Pinpoint the cell where the given text exists, returning its [x, y] midpoint coordinate. 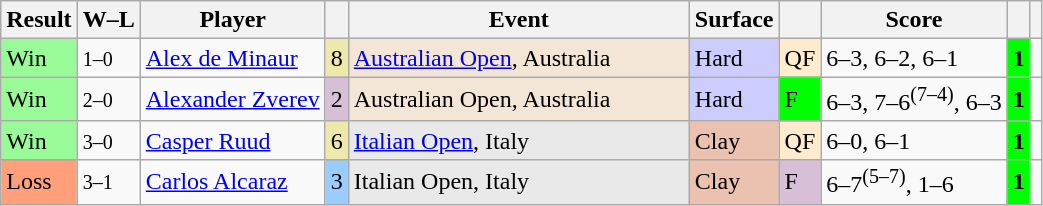
3 [336, 182]
W–L [108, 20]
3–1 [108, 182]
Player [232, 20]
Result [39, 20]
6–3, 7–6(7–4), 6–3 [914, 100]
Casper Ruud [232, 140]
Alex de Minaur [232, 58]
6–3, 6–2, 6–1 [914, 58]
6 [336, 140]
8 [336, 58]
Surface [734, 20]
Loss [39, 182]
6–7(5–7), 1–6 [914, 182]
Carlos Alcaraz [232, 182]
1–0 [108, 58]
3–0 [108, 140]
Score [914, 20]
Event [518, 20]
Alexander Zverev [232, 100]
2–0 [108, 100]
6–0, 6–1 [914, 140]
2 [336, 100]
